Determine the [x, y] coordinate at the center of the cell enclosing the given text.  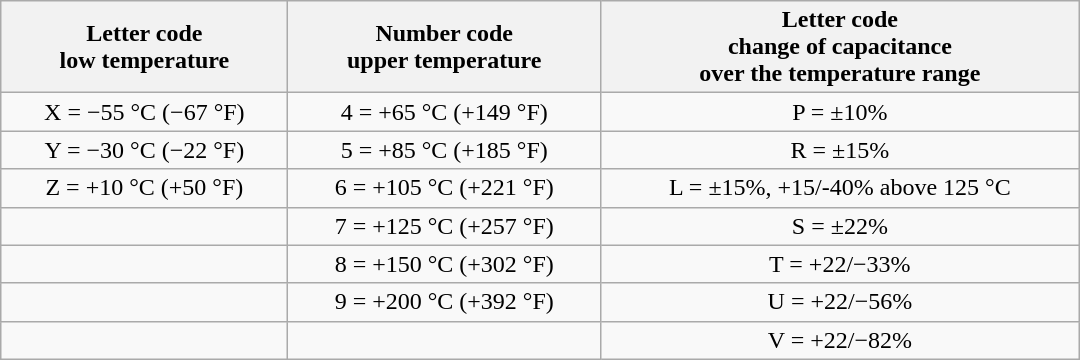
T = +22/−33% [840, 264]
S = ±22% [840, 226]
Letter code low temperature [144, 47]
6 = +105 °C (+221 °F) [444, 188]
Number code upper temperature [444, 47]
Z = +10 °C (+50 °F) [144, 188]
5 = +85 °C (+185 °F) [444, 150]
Letter code change of capacitance over the temperature range [840, 47]
U = +22/−56% [840, 302]
V = +22/−82% [840, 340]
X = −55 °C (−67 °F) [144, 112]
9 = +200 °C (+392 °F) [444, 302]
Y = −30 °C (−22 °F) [144, 150]
R = ±15% [840, 150]
4 = +65 °C (+149 °F) [444, 112]
P = ±10% [840, 112]
8 = +150 °C (+302 °F) [444, 264]
L = ±15%, +15/-40% above 125 °C [840, 188]
7 = +125 °C (+257 °F) [444, 226]
